Determine the [x, y] coordinate at the center of the cell enclosing the given text.  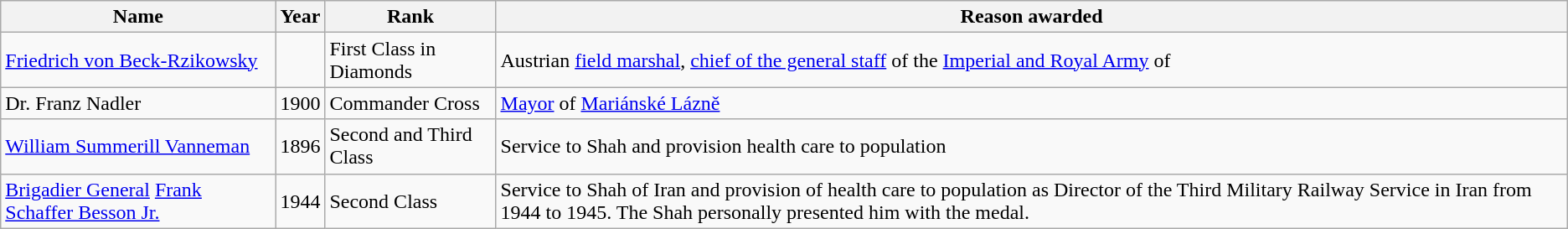
Friedrich von Beck-Rzikowsky [138, 60]
Year [300, 17]
Name [138, 17]
Mayor of Mariánské Lázně [1032, 103]
Brigadier General Frank Schaffer Besson Jr. [138, 201]
1944 [300, 201]
Reason awarded [1032, 17]
Rank [410, 17]
1896 [300, 146]
Second and Third Class [410, 146]
1900 [300, 103]
First Class in Diamonds [410, 60]
Commander Cross [410, 103]
Dr. Franz Nadler [138, 103]
Austrian field marshal, chief of the general staff of the Imperial and Royal Army of [1032, 60]
William Summerill Vanneman [138, 146]
Second Class [410, 201]
Service to Shah and provision health care to population [1032, 146]
